Determine the [x, y] coordinate at the center of the cell enclosing the given text.  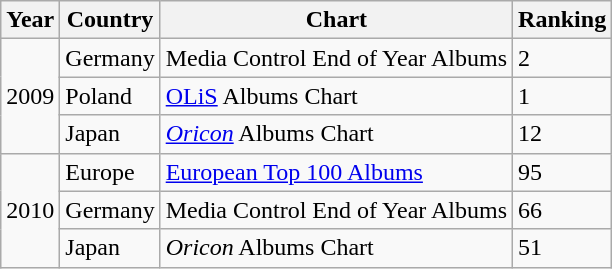
2010 [30, 210]
2009 [30, 96]
European Top 100 Albums [336, 172]
12 [562, 134]
95 [562, 172]
1 [562, 96]
51 [562, 248]
Ranking [562, 20]
Poland [110, 96]
Europe [110, 172]
OLiS Albums Chart [336, 96]
Chart [336, 20]
Year [30, 20]
Country [110, 20]
66 [562, 210]
2 [562, 58]
